Extract the [X, Y] coordinate from the center of the cell holding the provided text.  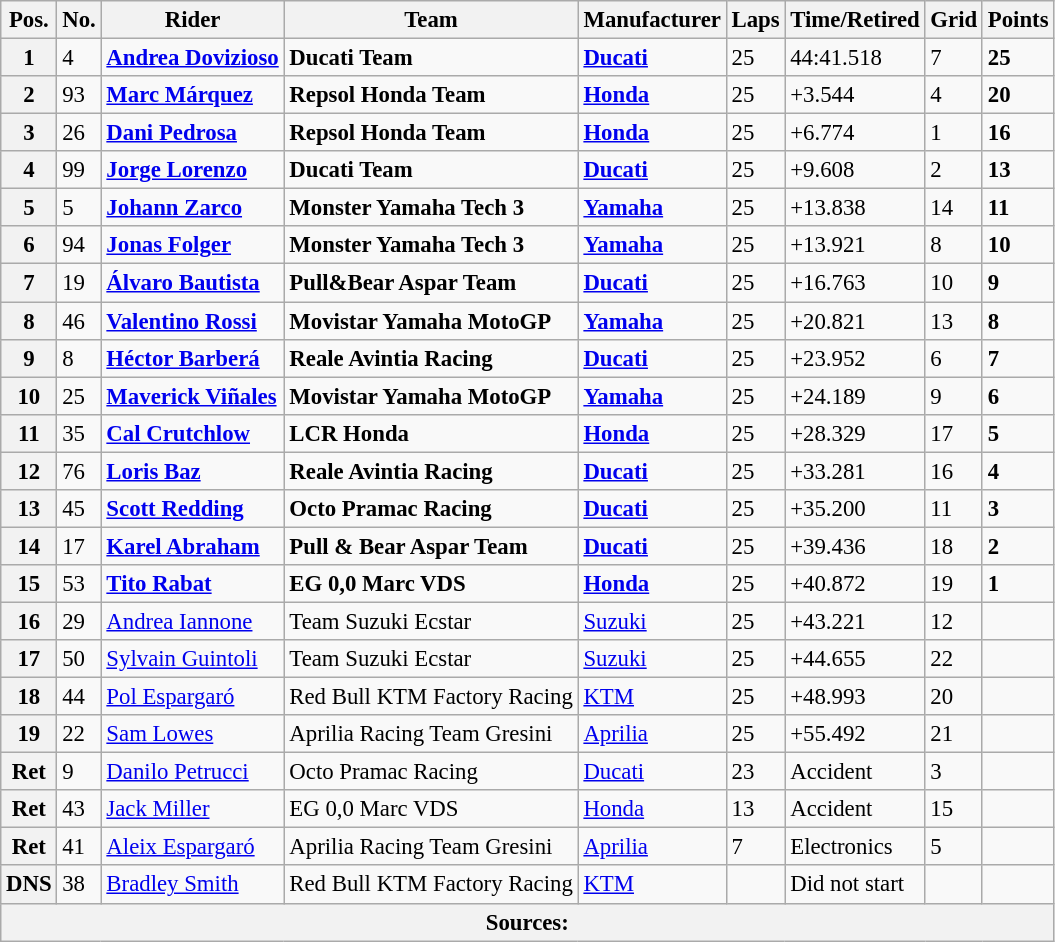
46 [79, 321]
Johann Zarco [192, 208]
53 [79, 584]
Dani Pedrosa [192, 133]
94 [79, 245]
Bradley Smith [192, 885]
+35.200 [855, 509]
Pol Espargaró [192, 697]
+48.993 [855, 697]
DNS [29, 885]
+9.608 [855, 170]
Cal Crutchlow [192, 433]
76 [79, 471]
Points [1018, 20]
Electronics [855, 847]
Jonas Folger [192, 245]
Marc Márquez [192, 95]
Aleix Espargaró [192, 847]
+3.544 [855, 95]
Pos. [29, 20]
+13.838 [855, 208]
LCR Honda [431, 433]
Scott Redding [192, 509]
Pull&Bear Aspar Team [431, 283]
+40.872 [855, 584]
Valentino Rossi [192, 321]
Loris Baz [192, 471]
+33.281 [855, 471]
Maverick Viñales [192, 396]
+6.774 [855, 133]
+43.221 [855, 621]
93 [79, 95]
No. [79, 20]
Pull & Bear Aspar Team [431, 546]
99 [79, 170]
Héctor Barberá [192, 358]
+13.921 [855, 245]
+28.329 [855, 433]
50 [79, 659]
Rider [192, 20]
44 [79, 697]
Manufacturer [652, 20]
44:41.518 [855, 58]
Time/Retired [855, 20]
Jack Miller [192, 809]
+16.763 [855, 283]
+39.436 [855, 546]
26 [79, 133]
Karel Abraham [192, 546]
+24.189 [855, 396]
Sam Lowes [192, 734]
23 [756, 772]
41 [79, 847]
38 [79, 885]
Danilo Petrucci [192, 772]
Andrea Iannone [192, 621]
Jorge Lorenzo [192, 170]
Álvaro Bautista [192, 283]
Team [431, 20]
+23.952 [855, 358]
+55.492 [855, 734]
29 [79, 621]
45 [79, 509]
+20.821 [855, 321]
+44.655 [855, 659]
Tito Rabat [192, 584]
Laps [756, 20]
Grid [954, 20]
35 [79, 433]
43 [79, 809]
Sources: [528, 922]
21 [954, 734]
Andrea Dovizioso [192, 58]
Did not start [855, 885]
Sylvain Guintoli [192, 659]
